Return [X, Y] of the center of cell containing provided text 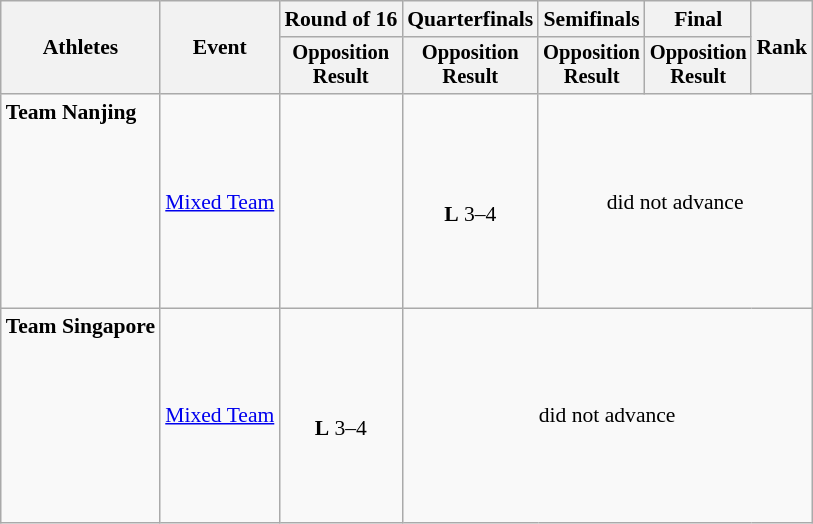
Quarterfinals [470, 19]
Team Singapore [80, 416]
Rank [782, 48]
Team Nanjing [80, 201]
Round of 16 [340, 19]
Final [698, 19]
Athletes [80, 48]
Event [220, 48]
Semifinals [592, 19]
